Pinpoint the cell where the given text exists, returning its (X, Y) midpoint coordinate. 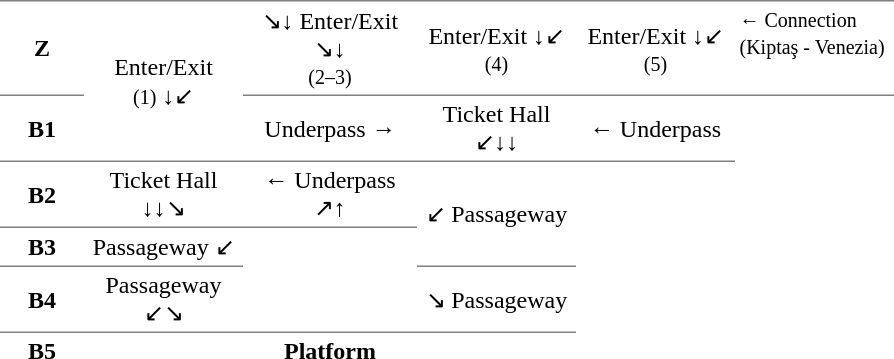
B1 (42, 127)
Enter/Exit(1) ↓↙ (164, 80)
B3 (42, 246)
Passageway ↙ (164, 246)
Underpass → (330, 127)
Ticket Hall ↙↓↓ (496, 127)
↙ Passageway (496, 212)
B2 (42, 193)
Enter/Exit ↓↙(5) (656, 47)
Enter/Exit ↓↙(4) (496, 47)
← Connection(Kiptaş - Venezia) (814, 47)
← Underpass ↗↑ (330, 193)
Passageway ↙↘ (164, 299)
↘ Passageway (496, 299)
↘↓ Enter/Exit ↘↓(2–3) (330, 47)
B4 (42, 299)
Ticket Hall ↓↓↘ (164, 193)
Z (42, 47)
← Underpass (656, 127)
